Output the [x, y] coordinate of the center of the cell containing the given text.  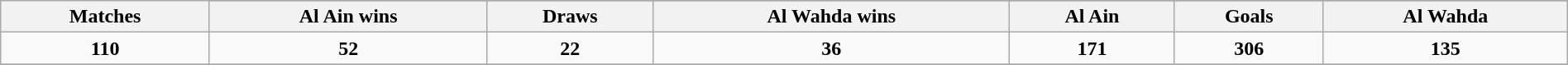
135 [1446, 48]
36 [832, 48]
Goals [1249, 17]
Matches [106, 17]
171 [1092, 48]
Al Wahda wins [832, 17]
Al Ain [1092, 17]
Al Ain wins [348, 17]
306 [1249, 48]
Draws [571, 17]
110 [106, 48]
22 [571, 48]
Al Wahda [1446, 17]
52 [348, 48]
